Capture the cell that displays the provided text and extract its [X, Y] central coordinate. 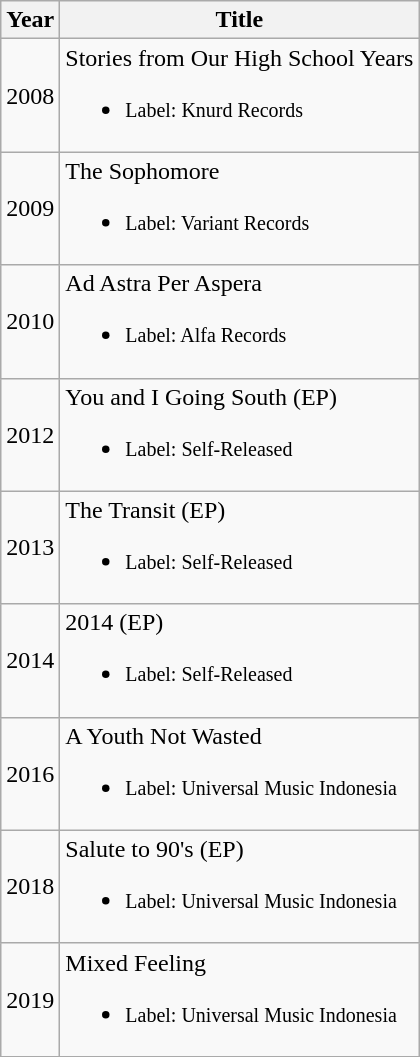
2016 [30, 774]
2009 [30, 208]
Title [240, 20]
2019 [30, 1000]
2014 (EP)Label: Self-Released [240, 660]
Stories from Our High School YearsLabel: Knurd Records [240, 96]
Salute to 90's (EP)Label: Universal Music Indonesia [240, 886]
Ad Astra Per AsperaLabel: Alfa Records [240, 322]
The Transit (EP)Label: Self-Released [240, 548]
2014 [30, 660]
2013 [30, 548]
2010 [30, 322]
2012 [30, 434]
Year [30, 20]
A Youth Not WastedLabel: Universal Music Indonesia [240, 774]
2018 [30, 886]
2008 [30, 96]
You and I Going South (EP)Label: Self-Released [240, 434]
The SophomoreLabel: Variant Records [240, 208]
Mixed FeelingLabel: Universal Music Indonesia [240, 1000]
